Determine the (x, y) coordinate at the center of the cell enclosing the given text.  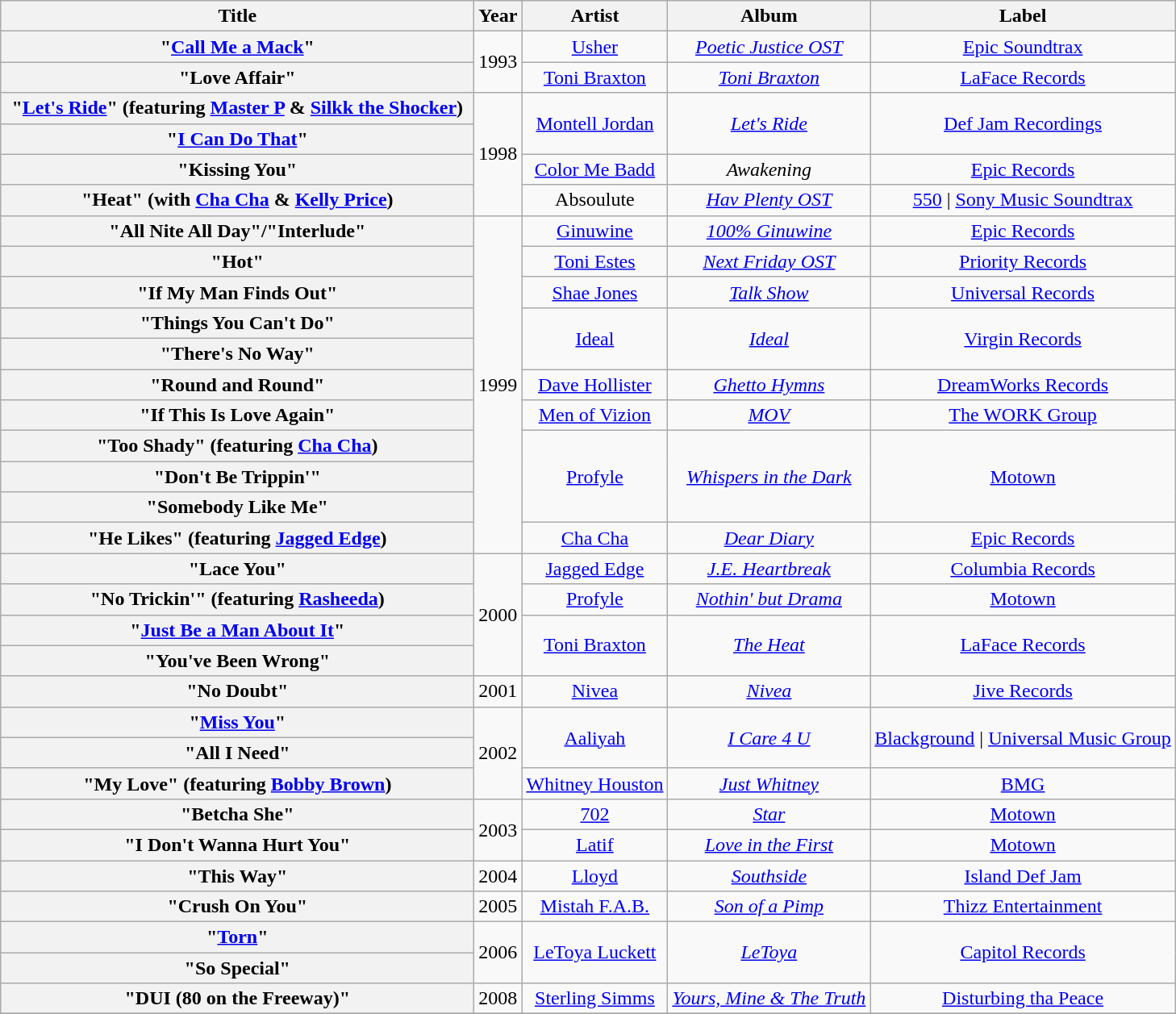
The Heat (769, 645)
Aaliyah (595, 737)
DreamWorks Records (1023, 385)
Men of Vizion (595, 415)
"My Love" (featuring Bobby Brown) (237, 783)
Star (769, 814)
Latif (595, 845)
Absoulute (595, 200)
Ginuwine (595, 231)
Nothin' but Drama (769, 599)
Mistah F.A.B. (595, 907)
100% Ginuwine (769, 231)
"Hot" (237, 261)
Awakening (769, 169)
"He Likes" (featuring Jagged Edge) (237, 538)
Whispers in the Dark (769, 477)
The WORK Group (1023, 415)
Disturbing tha Peace (1023, 999)
Shae Jones (595, 292)
"I Can Do That" (237, 139)
Columbia Records (1023, 569)
Poetic Justice OST (769, 47)
Universal Records (1023, 292)
"All I Need" (237, 753)
"Things You Can't Do" (237, 323)
702 (595, 814)
"Betcha She" (237, 814)
1999 (498, 384)
Montell Jordan (595, 123)
"No Trickin'" (featuring Rasheeda) (237, 599)
Talk Show (769, 292)
2005 (498, 907)
Toni Estes (595, 261)
Cha Cha (595, 538)
Year (498, 16)
Color Me Badd (595, 169)
2004 (498, 875)
Dave Hollister (595, 385)
2000 (498, 615)
Son of a Pimp (769, 907)
2002 (498, 753)
LeToya (769, 953)
Capitol Records (1023, 953)
Artist (595, 16)
"If This Is Love Again" (237, 415)
J.E. Heartbreak (769, 569)
2003 (498, 829)
I Care 4 U (769, 737)
"Miss You" (237, 722)
Island Def Jam (1023, 875)
"Lace You" (237, 569)
"No Doubt" (237, 691)
"Don't Be Trippin'" (237, 477)
550 | Sony Music Soundtrax (1023, 200)
Usher (595, 47)
"There's No Way" (237, 353)
Hav Plenty OST (769, 200)
"Round and Round" (237, 385)
"Just Be a Man About It" (237, 630)
Sterling Simms (595, 999)
MOV (769, 415)
Label (1023, 16)
"I Don't Wanna Hurt You" (237, 845)
"Torn" (237, 937)
Lloyd (595, 875)
"Love Affair" (237, 77)
"DUI (80 on the Freeway)" (237, 999)
"This Way" (237, 875)
Jive Records (1023, 691)
"You've Been Wrong" (237, 661)
BMG (1023, 783)
1998 (498, 154)
Def Jam Recordings (1023, 123)
Album (769, 16)
"Too Shady" (featuring Cha Cha) (237, 446)
Let's Ride (769, 123)
2006 (498, 953)
Ghetto Hymns (769, 385)
Epic Soundtrax (1023, 47)
"All Nite All Day"/"Interlude" (237, 231)
Next Friday OST (769, 261)
2001 (498, 691)
Thizz Entertainment (1023, 907)
"If My Man Finds Out" (237, 292)
Just Whitney (769, 783)
Virgin Records (1023, 338)
Priority Records (1023, 261)
Dear Diary (769, 538)
Yours, Mine & The Truth (769, 999)
Whitney Houston (595, 783)
"Crush On You" (237, 907)
"Heat" (with Cha Cha & Kelly Price) (237, 200)
2008 (498, 999)
"Kissing You" (237, 169)
1993 (498, 62)
Jagged Edge (595, 569)
Love in the First (769, 845)
Title (237, 16)
"So Special" (237, 968)
Southside (769, 875)
Blackground | Universal Music Group (1023, 737)
"Somebody Like Me" (237, 507)
LeToya Luckett (595, 953)
"Call Me a Mack" (237, 47)
"Let's Ride" (featuring Master P & Silkk the Shocker) (237, 108)
